From the cell containing the given text, extract its center point as (x, y) coordinate. 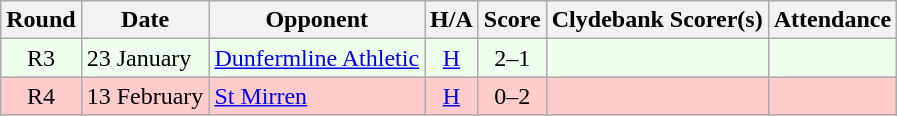
R4 (41, 96)
St Mirren (317, 96)
2–1 (512, 58)
0–2 (512, 96)
Date (145, 20)
R3 (41, 58)
Clydebank Scorer(s) (657, 20)
Score (512, 20)
13 February (145, 96)
23 January (145, 58)
Dunfermline Athletic (317, 58)
Attendance (832, 20)
H/A (452, 20)
Round (41, 20)
Opponent (317, 20)
